Detect which cell encompasses the target text, then output its (X, Y) center coordinate. 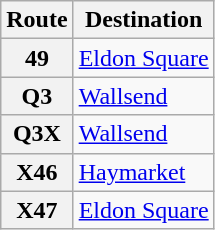
Haymarket (144, 172)
49 (37, 58)
Q3 (37, 96)
Destination (144, 20)
X47 (37, 210)
Route (37, 20)
X46 (37, 172)
Q3X (37, 134)
